Determine the [x, y] coordinate at the center of the cell enclosing the given text.  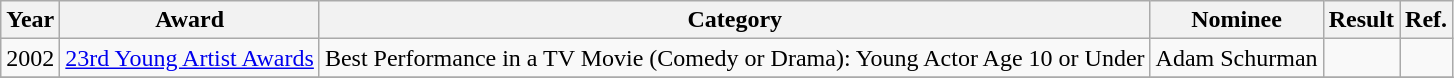
Result [1361, 20]
Year [30, 20]
23rd Young Artist Awards [190, 58]
Best Performance in a TV Movie (Comedy or Drama): Young Actor Age 10 or Under [734, 58]
Nominee [1236, 20]
Ref. [1426, 20]
2002 [30, 58]
Category [734, 20]
Award [190, 20]
Adam Schurman [1236, 58]
